Extract the [x, y] coordinate from the center of the cell holding the provided text.  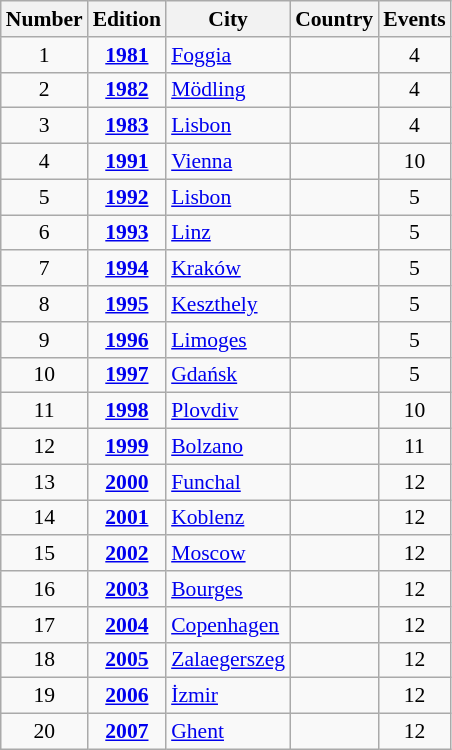
Koblenz [228, 518]
19 [44, 696]
2 [44, 90]
2001 [128, 518]
Plovdiv [228, 411]
1992 [128, 197]
1996 [128, 340]
Country [334, 19]
Kraków [228, 269]
20 [44, 732]
1991 [128, 162]
Gdańsk [228, 375]
İzmir [228, 696]
Events [414, 19]
Number [44, 19]
1998 [128, 411]
Copenhagen [228, 625]
Foggia [228, 55]
Vienna [228, 162]
Limoges [228, 340]
Bolzano [228, 447]
1 [44, 55]
6 [44, 233]
1993 [128, 233]
18 [44, 660]
2003 [128, 589]
8 [44, 304]
14 [44, 518]
Ghent [228, 732]
9 [44, 340]
15 [44, 554]
1999 [128, 447]
2006 [128, 696]
1981 [128, 55]
13 [44, 482]
Edition [128, 19]
Mödling [228, 90]
Bourges [228, 589]
2005 [128, 660]
Moscow [228, 554]
2000 [128, 482]
2007 [128, 732]
16 [44, 589]
1983 [128, 126]
Zalaegerszeg [228, 660]
3 [44, 126]
City [228, 19]
7 [44, 269]
Linz [228, 233]
2002 [128, 554]
17 [44, 625]
2004 [128, 625]
Funchal [228, 482]
1995 [128, 304]
1997 [128, 375]
Keszthely [228, 304]
1994 [128, 269]
1982 [128, 90]
